Search for the cell housing the specified text and yield its [x, y] center coordinate. 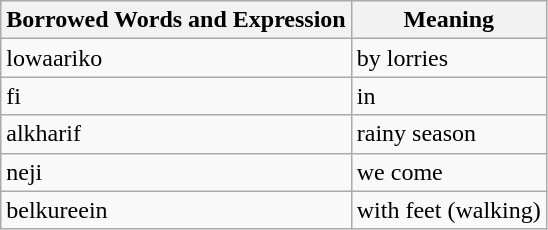
belkureein [176, 210]
Borrowed Words and Expression [176, 20]
lowaariko [176, 58]
fi [176, 96]
Meaning [448, 20]
alkharif [176, 134]
rainy season [448, 134]
by lorries [448, 58]
we come [448, 172]
with feet (walking) [448, 210]
in [448, 96]
neji [176, 172]
